Pinpoint the cell where the given text exists, returning its [X, Y] midpoint coordinate. 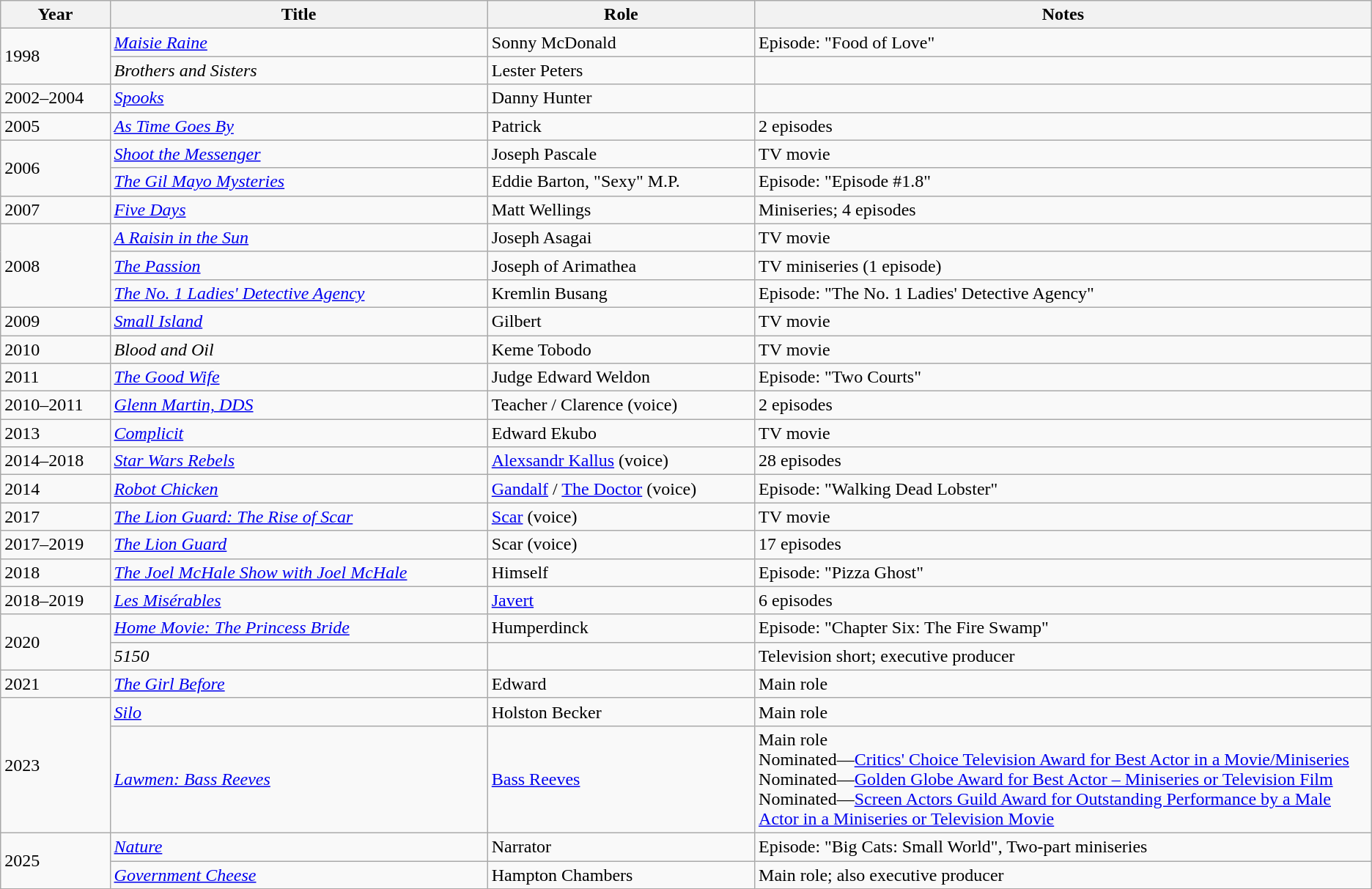
Patrick [621, 126]
2021 [56, 684]
2023 [56, 765]
Gilbert [621, 321]
The Gil Mayo Mysteries [299, 182]
2025 [56, 860]
TV miniseries (1 episode) [1063, 265]
Home Movie: The Princess Bride [299, 628]
The No. 1 Ladies' Detective Agency [299, 293]
Shoot the Messenger [299, 154]
Brothers and Sisters [299, 70]
Narrator [621, 846]
Star Wars Rebels [299, 461]
Edward Ekubo [621, 433]
Alexsandr Kallus (voice) [621, 461]
2008 [56, 265]
The Joel McHale Show with Joel McHale [299, 572]
2018–2019 [56, 600]
Episode: "Pizza Ghost" [1063, 572]
2020 [56, 642]
Complicit [299, 433]
Main role; also executive producer [1063, 874]
Silo [299, 712]
2014 [56, 489]
Lester Peters [621, 70]
Bass Reeves [621, 779]
Sonny McDonald [621, 43]
6 episodes [1063, 600]
2017 [56, 517]
Javert [621, 600]
Gandalf / The Doctor (voice) [621, 489]
Holston Becker [621, 712]
Episode: "Big Cats: Small World", Two-part miniseries [1063, 846]
2002–2004 [56, 98]
Himself [621, 572]
Kremlin Busang [621, 293]
2007 [56, 210]
Humperdinck [621, 628]
2010 [56, 350]
Nature [299, 846]
28 episodes [1063, 461]
Joseph Pascale [621, 154]
Hampton Chambers [621, 874]
2017–2019 [56, 545]
As Time Goes By [299, 126]
Title [299, 15]
Les Misérables [299, 600]
Joseph Asagai [621, 237]
The Girl Before [299, 684]
Episode: "Two Courts" [1063, 377]
17 episodes [1063, 545]
Matt Wellings [621, 210]
Robot Chicken [299, 489]
Role [621, 15]
Edward [621, 684]
2006 [56, 168]
The Lion Guard: The Rise of Scar [299, 517]
Episode: "Episode #1.8" [1063, 182]
A Raisin in the Sun [299, 237]
Danny Hunter [621, 98]
Episode: "Walking Dead Lobster" [1063, 489]
Small Island [299, 321]
Maisie Raine [299, 43]
Lawmen: Bass Reeves [299, 779]
Joseph of Arimathea [621, 265]
2005 [56, 126]
The Passion [299, 265]
Television short; executive producer [1063, 656]
2010–2011 [56, 405]
Blood and Oil [299, 350]
2014–2018 [56, 461]
Teacher / Clarence (voice) [621, 405]
The Good Wife [299, 377]
Notes [1063, 15]
2009 [56, 321]
Eddie Barton, "Sexy" M.P. [621, 182]
The Lion Guard [299, 545]
Glenn Martin, DDS [299, 405]
Five Days [299, 210]
Judge Edward Weldon [621, 377]
Episode: "Food of Love" [1063, 43]
Year [56, 15]
Spooks [299, 98]
2018 [56, 572]
Episode: "Chapter Six: The Fire Swamp" [1063, 628]
2013 [56, 433]
1998 [56, 56]
2011 [56, 377]
Episode: "The No. 1 Ladies' Detective Agency" [1063, 293]
Miniseries; 4 episodes [1063, 210]
Keme Tobodo [621, 350]
Government Cheese [299, 874]
5150 [299, 656]
